Scan for the cell matching the given text and deliver its (X, Y) coordinate at center. 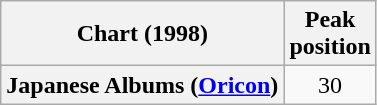
Japanese Albums (Oricon) (142, 85)
Chart (1998) (142, 34)
30 (330, 85)
Peakposition (330, 34)
